From the cell containing the given text, extract its center point as [x, y] coordinate. 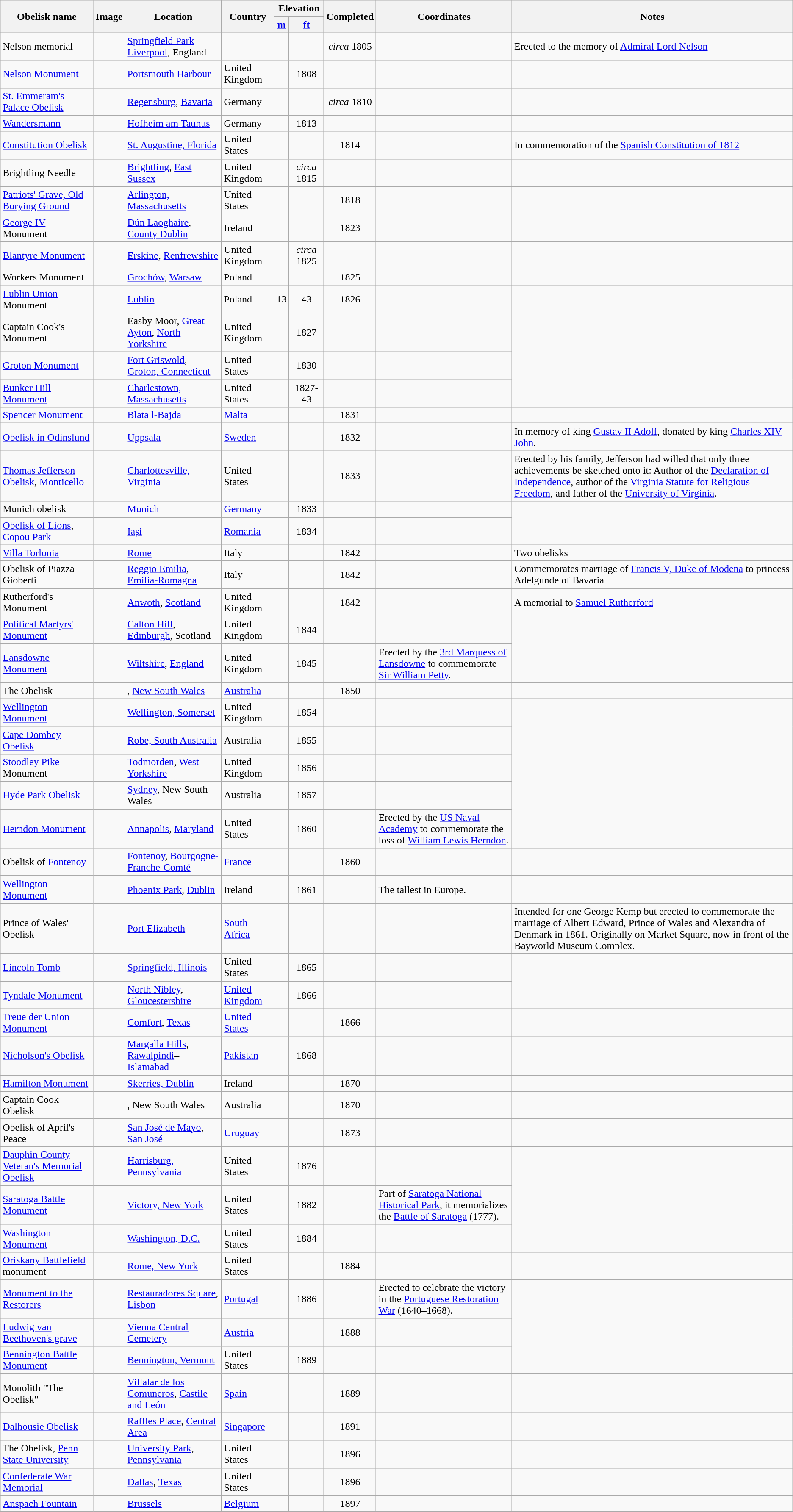
Blantyre Monument [47, 255]
Completed [350, 17]
Reggio Emilia, Emilia-Romagna [173, 574]
Blata l-Bajda [173, 415]
Robe, South Australia [173, 740]
Elevation [299, 8]
Uppsala [173, 437]
circa 1825 [307, 255]
France [248, 862]
A memorial to Samuel Rutherford [652, 602]
Monument to the Restorers [47, 1299]
ft [307, 25]
Oriskany Battlefield monument [47, 1266]
Fort Griswold, Groton, Connecticut [173, 366]
Erected by the 3rd Marquess of Lansdowne to commemorate Sir William Petty. [444, 663]
Belgium [248, 1504]
Political Martyrs' Monument [47, 630]
43 [307, 299]
Coordinates [444, 17]
Romania [248, 531]
Calton Hill, Edinburgh, Scotland [173, 630]
Treue der Union Monument [47, 1023]
Captain Cook Obelisk [47, 1105]
13 [281, 299]
1808 [307, 74]
Comfort, Texas [173, 1023]
Wellington, Somerset [173, 713]
Sydney, New South Wales [173, 796]
Phoenix Park, Dublin [173, 890]
Groton Monument [47, 366]
University Park, Pennsylvania [173, 1454]
Dún Laoghaire, County Dublin [173, 228]
North Nibley, Gloucestershire [173, 995]
Erected to celebrate the victory in the Portuguese Restoration War (1640–1668). [444, 1299]
Obelisk in Odinslund [47, 437]
1813 [307, 123]
1873 [350, 1133]
The Obelisk, Penn State University [47, 1454]
Regensburg, Bavaria [173, 102]
Anwoth, Scotland [173, 602]
Washington Monument [47, 1238]
1831 [350, 415]
Notes [652, 17]
circa 1805 [350, 47]
Charlestown, Massachusetts [173, 393]
1876 [307, 1166]
Nelson Monument [47, 74]
1827 [307, 333]
Dalhousie Obelisk [47, 1427]
Austria [248, 1333]
Brightling, East Sussex [173, 173]
Victory, New York [173, 1205]
Annapolis, Maryland [173, 829]
circa 1815 [307, 173]
Country [248, 17]
Dauphin County Veteran's Memorial Obelisk [47, 1166]
Obelisk name [47, 17]
Grochów, Warsaw [173, 277]
Sweden [248, 437]
Monolith "The Obelisk" [47, 1393]
Restauradores Square, Lisbon [173, 1299]
1854 [307, 713]
Port Elizabeth [173, 929]
Hofheim am Taunus [173, 123]
1827-43 [307, 393]
Wandersmann [47, 123]
Herndon Monument [47, 829]
1845 [307, 663]
Thomas Jefferson Obelisk, Monticello [47, 476]
Springfield, Illinois [173, 968]
Pakistan [248, 1056]
Munich [173, 509]
Wiltshire, England [173, 663]
Portugal [248, 1299]
1825 [350, 277]
Brussels [173, 1504]
Nelson memorial [47, 47]
Malta [248, 415]
Spain [248, 1393]
1818 [350, 200]
Vienna Central Cemetery [173, 1333]
Iași [173, 531]
Villalar de los Comuneros, Castile and León [173, 1393]
Confederate War Memorial [47, 1482]
1886 [307, 1299]
Margalla Hills, Rawalpindi–Islamabad [173, 1056]
Springfield Park Liverpool, England [173, 47]
Workers Monument [47, 277]
m [281, 25]
St. Emmeram's Palace Obelisk [47, 102]
Uruguay [248, 1133]
Erskine, Renfrewshire [173, 255]
circa 1810 [350, 102]
Charlottesville, Virginia [173, 476]
Raffles Place, Central Area [173, 1427]
Hyde Park Obelisk [47, 796]
Two obelisks [652, 553]
Portsmouth Harbour [173, 74]
Tyndale Monument [47, 995]
1826 [350, 299]
Bennington Battle Monument [47, 1360]
Lincoln Tomb [47, 968]
Saratoga Battle Monument [47, 1205]
1856 [307, 768]
Hamilton Monument [47, 1083]
Obelisk of Fontenoy [47, 862]
Rome, New York [173, 1266]
Rome [173, 553]
Location [173, 17]
Munich obelisk [47, 509]
Lublin [173, 299]
Anspach Fountain [47, 1504]
Easby Moor, Great Ayton, North Yorkshire [173, 333]
Singapore [248, 1427]
Captain Cook's Monument [47, 333]
1855 [307, 740]
Bunker Hill Monument [47, 393]
San José de Mayo, San José [173, 1133]
The Obelisk [47, 691]
Harrisburg, Pennsylvania [173, 1166]
Lansdowne Monument [47, 663]
Cape Dombey Obelisk [47, 740]
Erected to the memory of Admiral Lord Nelson [652, 47]
Erected by the US Naval Academy to commemorate the loss of William Lewis Herndon. [444, 829]
1865 [307, 968]
1857 [307, 796]
1814 [350, 145]
1830 [307, 366]
Stoodley Pike Monument [47, 768]
Commemorates marriage of Francis V, Duke of Modena to princess Adelgunde of Bavaria [652, 574]
Obelisk of Piazza Gioberti [47, 574]
Spencer Monument [47, 415]
Bennington, Vermont [173, 1360]
Arlington, Massachusetts [173, 200]
1882 [307, 1205]
Fontenoy, Bourgogne-Franche-Comté [173, 862]
Villa Torlonia [47, 553]
1888 [350, 1333]
1897 [350, 1504]
Rutherford's Monument [47, 602]
George IV Monument [47, 228]
St. Augustine, Florida [173, 145]
Ludwig van Beethoven's grave [47, 1333]
Constitution Obelisk [47, 145]
Skerries, Dublin [173, 1083]
1844 [307, 630]
1823 [350, 228]
Obelisk of April's Peace [47, 1133]
1850 [350, 691]
Brightling Needle [47, 173]
Lublin Union Monument [47, 299]
Prince of Wales' Obelisk [47, 929]
1832 [350, 437]
Todmorden, West Yorkshire [173, 768]
Nicholson's Obelisk [47, 1056]
1891 [350, 1427]
1834 [307, 531]
Dallas, Texas [173, 1482]
Washington, D.C. [173, 1238]
Part of Saratoga National Historical Park, it memorializes the Battle of Saratoga (1777). [444, 1205]
In memory of king Gustav II Adolf, donated by king Charles XIV John. [652, 437]
Patriots' Grave, Old Burying Ground [47, 200]
In commemoration of the Spanish Constitution of 1812 [652, 145]
South Africa [248, 929]
The tallest in Europe. [444, 890]
Obelisk of Lions, Copou Park [47, 531]
1868 [307, 1056]
1861 [307, 890]
Image [109, 17]
